Capture the cell that displays the provided text and extract its (X, Y) central coordinate. 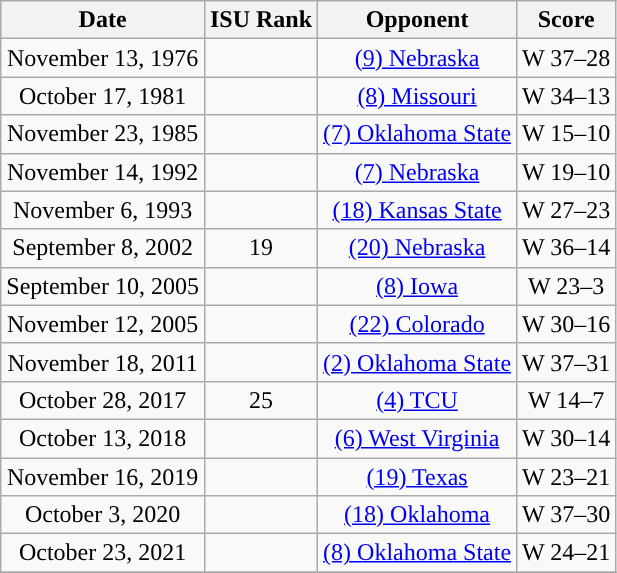
November 14, 1992 (103, 172)
(8) Iowa (418, 286)
November 18, 2011 (103, 362)
(7) Nebraska (418, 172)
W 27–23 (566, 210)
October 23, 2021 (103, 553)
(22) Colorado (418, 324)
W 19–10 (566, 172)
(6) West Virginia (418, 438)
W 14–7 (566, 400)
(9) Nebraska (418, 58)
W 34–13 (566, 96)
October 28, 2017 (103, 400)
(8) Missouri (418, 96)
W 24–21 (566, 553)
Opponent (418, 20)
September 10, 2005 (103, 286)
W 37–31 (566, 362)
November 12, 2005 (103, 324)
W 23–21 (566, 477)
October 13, 2018 (103, 438)
25 (260, 400)
(18) Kansas State (418, 210)
(7) Oklahoma State (418, 134)
W 37–30 (566, 515)
W 15–10 (566, 134)
October 3, 2020 (103, 515)
(8) Oklahoma State (418, 553)
(20) Nebraska (418, 248)
ISU Rank (260, 20)
W 36–14 (566, 248)
Score (566, 20)
(19) Texas (418, 477)
(4) TCU (418, 400)
November 6, 1993 (103, 210)
November 23, 1985 (103, 134)
(18) Oklahoma (418, 515)
November 13, 1976 (103, 58)
W 37–28 (566, 58)
October 17, 1981 (103, 96)
November 16, 2019 (103, 477)
W 30–16 (566, 324)
W 30–14 (566, 438)
W 23–3 (566, 286)
September 8, 2002 (103, 248)
19 (260, 248)
Date (103, 20)
(2) Oklahoma State (418, 362)
